Provide the (x, y) coordinate of the cell's center where the given text is located.  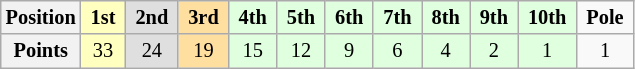
Pole (604, 17)
1st (104, 17)
3rd (203, 17)
12 (301, 51)
Position (41, 17)
24 (152, 51)
6th (349, 17)
19 (203, 51)
Points (41, 51)
4th (253, 17)
6 (397, 51)
9th (494, 17)
2nd (152, 17)
9 (349, 51)
7th (397, 17)
10th (547, 17)
4 (446, 51)
8th (446, 17)
5th (301, 17)
15 (253, 51)
2 (494, 51)
33 (104, 51)
